Return the (x, y) coordinate for the center point of the cell that contains the specified text.  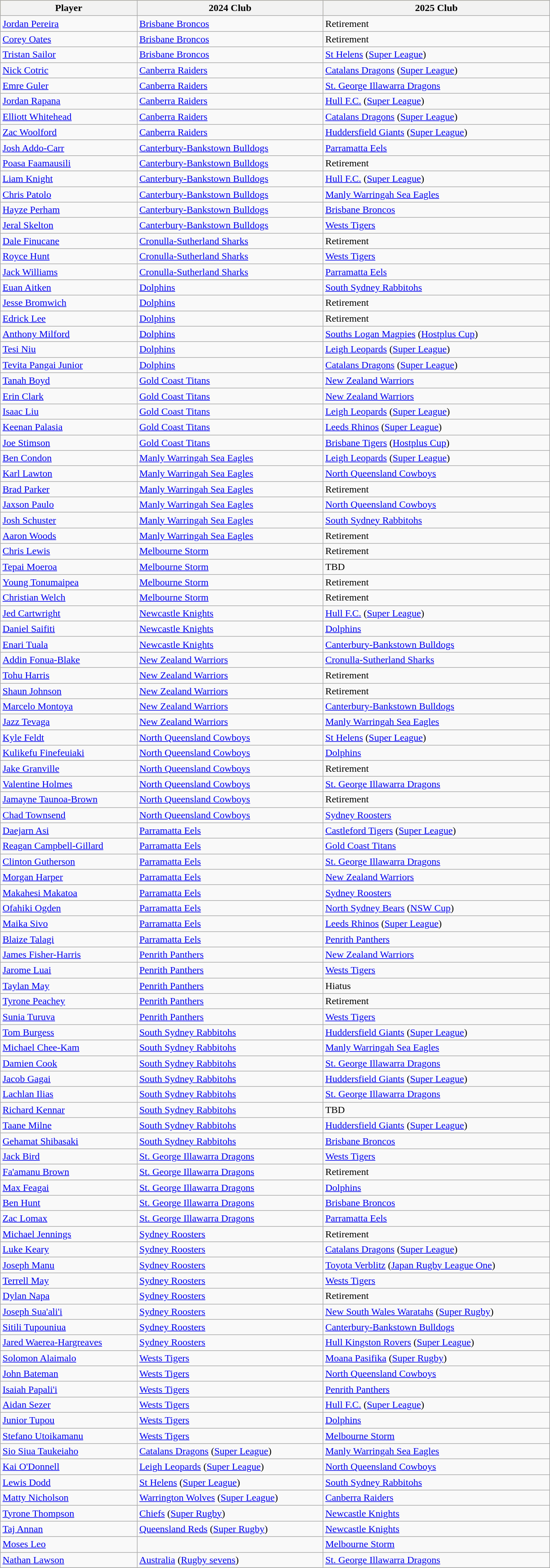
Moana Pasifika (Super Rugby) (436, 1358)
Keenan Palasia (69, 427)
Jamayne Taunoa-Brown (69, 799)
Marcelo Montoya (69, 707)
Tevita Pangai Junior (69, 365)
Shaun Johnson (69, 691)
Aidan Sezer (69, 1405)
Tesi Niu (69, 349)
Michael Chee-Kam (69, 1048)
Sio Siua Taukeiaho (69, 1451)
Nathan Lawson (69, 1560)
North Sydney Bears (NSW Cup) (436, 908)
Tyrone Thompson (69, 1513)
Daejarn Asi (69, 830)
Hull Kingston Rovers (Super League) (436, 1343)
Tom Burgess (69, 1032)
Jack Bird (69, 1156)
Addin Fonua-Blake (69, 660)
Tyrone Peachey (69, 1001)
Enari Tuala (69, 644)
Stefano Utoikamanu (69, 1435)
Euan Aitken (69, 287)
Daniel Saifiti (69, 629)
Valentine Holmes (69, 784)
Luke Keary (69, 1250)
Emre Guler (69, 86)
Australia (Rugby sevens) (230, 1560)
Young Tonumaipea (69, 582)
Sitili Tupouniua (69, 1327)
Tepai Moeroa (69, 567)
Nick Cotric (69, 70)
Lewis Dodd (69, 1482)
Jed Cartwright (69, 613)
Gehamat Shibasaki (69, 1141)
Toyota Verblitz (Japan Rugby League One) (436, 1265)
Corey Oates (69, 39)
Ben Condon (69, 458)
Jarome Luai (69, 970)
Zac Woolford (69, 132)
Richard Kennar (69, 1110)
Elliott Whitehead (69, 117)
Kai O'Donnell (69, 1467)
Liam Knight (69, 179)
Castleford Tigers (Super League) (436, 830)
Edrick Lee (69, 318)
Taj Annan (69, 1529)
Brad Parker (69, 489)
Michael Jennings (69, 1234)
Souths Logan Magpies (Hostplus Cup) (436, 334)
Jeral Skelton (69, 225)
James Fisher-Harris (69, 955)
Jared Waerea-Hargreaves (69, 1343)
Max Feagai (69, 1188)
Jacob Gagai (69, 1079)
John Bateman (69, 1374)
Joseph Manu (69, 1265)
Josh Schuster (69, 520)
Jazz Tevaga (69, 722)
Chiefs (Super Rugby) (230, 1513)
Sunia Turuva (69, 1017)
Chris Patolo (69, 194)
Blaize Talagi (69, 939)
Jaxson Paulo (69, 505)
Solomon Alaimalo (69, 1358)
Moses Leo (69, 1544)
Taane Milne (69, 1125)
Warrington Wolves (Super League) (230, 1498)
Makahesi Makatoa (69, 892)
Chris Lewis (69, 551)
Isaac Liu (69, 411)
Aaron Woods (69, 536)
Jake Granville (69, 769)
Anthony Milford (69, 334)
Jack Williams (69, 272)
Player (69, 8)
Junior Tupou (69, 1420)
Hayze Perham (69, 210)
Tanah Boyd (69, 380)
Jordan Pereira (69, 24)
Joseph Sua'ali'i (69, 1312)
Damien Cook (69, 1063)
2025 Club (436, 8)
Lachlan Ilias (69, 1094)
Maika Sivo (69, 923)
Queensland Reds (Super Rugby) (230, 1529)
Brisbane Tigers (Hostplus Cup) (436, 442)
Kulikefu Finefeuiaki (69, 753)
Isaiah Papali'i (69, 1389)
Ben Hunt (69, 1203)
Dale Finucane (69, 241)
Tristan Sailor (69, 55)
Royce Hunt (69, 256)
Clinton Gutherson (69, 861)
Erin Clark (69, 396)
Poasa Faamausili (69, 163)
Morgan Harper (69, 877)
Kyle Feldt (69, 738)
Dylan Napa (69, 1296)
Karl Lawton (69, 474)
Joe Stimson (69, 442)
Hiatus (436, 986)
Fa'amanu Brown (69, 1172)
Christian Welch (69, 598)
2024 Club (230, 8)
Jordan Rapana (69, 101)
Matty Nicholson (69, 1498)
Jesse Bromwich (69, 303)
Zac Lomax (69, 1219)
Tohu Harris (69, 675)
Josh Addo-Carr (69, 148)
Ofahiki Ogden (69, 908)
Chad Townsend (69, 815)
New South Wales Waratahs (Super Rugby) (436, 1312)
Taylan May (69, 986)
Terrell May (69, 1281)
Reagan Campbell-Gillard (69, 846)
